Locate the cell with the specified text and output its (x, y) center coordinate. 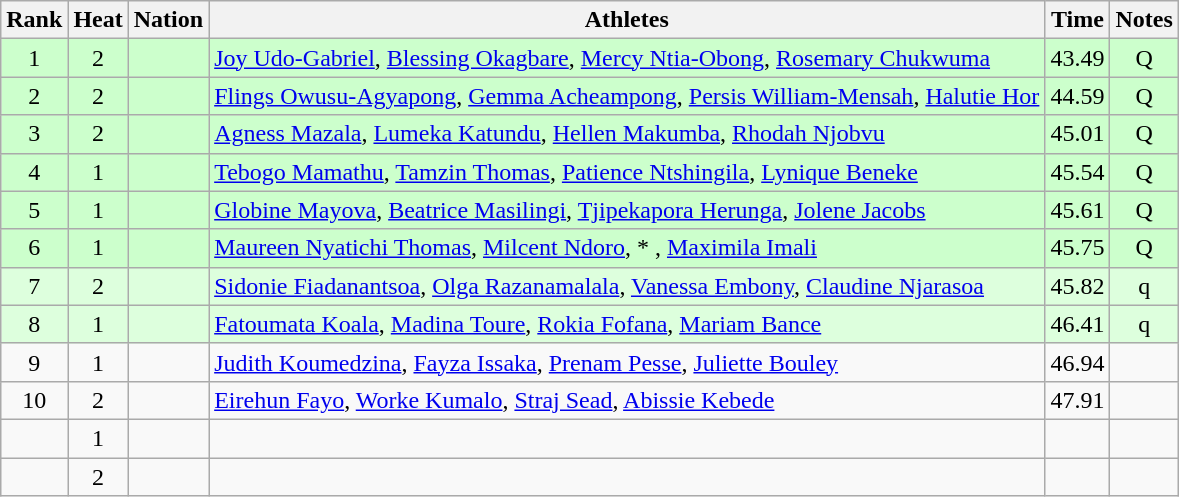
Judith Koumedzina, Fayza Issaka, Prenam Pesse, Juliette Bouley (627, 362)
7 (34, 286)
Globine Mayova, Beatrice Masilingi, Tjipekapora Herunga, Jolene Jacobs (627, 210)
44.59 (1078, 96)
4 (34, 172)
5 (34, 210)
45.01 (1078, 134)
Tebogo Mamathu, Tamzin Thomas, Patience Ntshingila, Lynique Beneke (627, 172)
43.49 (1078, 58)
Sidonie Fiadanantsoa, Olga Razanamalala, Vanessa Embony, Claudine Njarasoa (627, 286)
Flings Owusu-Agyapong, Gemma Acheampong, Persis William-Mensah, Halutie Hor (627, 96)
46.41 (1078, 324)
Rank (34, 20)
45.75 (1078, 248)
Joy Udo-Gabriel, Blessing Okagbare, Mercy Ntia-Obong, Rosemary Chukwuma (627, 58)
3 (34, 134)
Maureen Nyatichi Thomas, Milcent Ndoro, * , Maximila Imali (627, 248)
Agness Mazala, Lumeka Katundu, Hellen Makumba, Rhodah Njobvu (627, 134)
Nation (168, 20)
Athletes (627, 20)
9 (34, 362)
Time (1078, 20)
47.91 (1078, 400)
Notes (1144, 20)
8 (34, 324)
46.94 (1078, 362)
Fatoumata Koala, Madina Toure, Rokia Fofana, Mariam Bance (627, 324)
45.61 (1078, 210)
Eirehun Fayo, Worke Kumalo, Straj Sead, Abissie Kebede (627, 400)
10 (34, 400)
45.82 (1078, 286)
45.54 (1078, 172)
Heat (98, 20)
6 (34, 248)
